Scan for the cell matching the given text and deliver its [X, Y] coordinate at center. 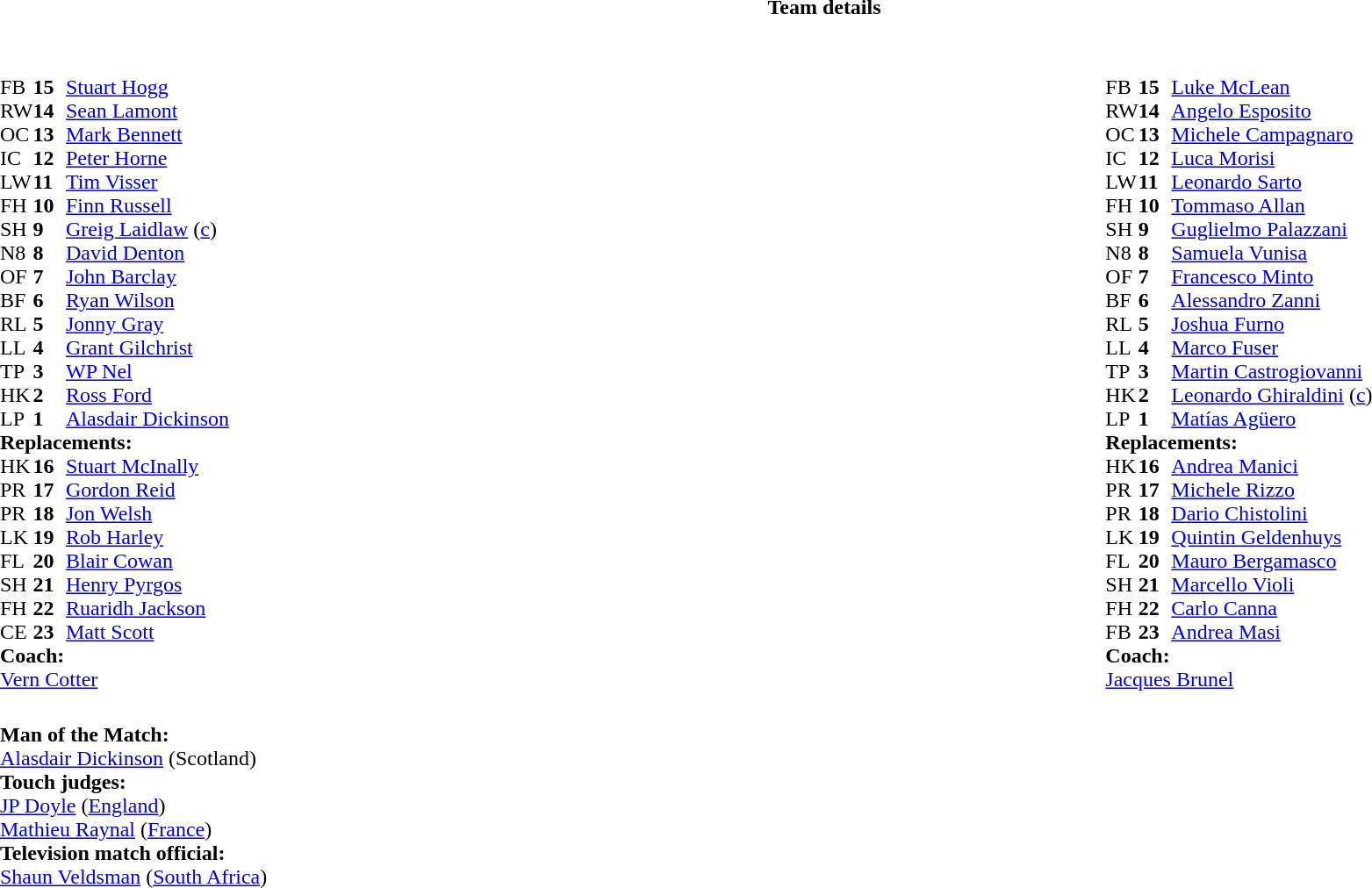
Alessandro Zanni [1271, 300]
Greig Laidlaw (c) [147, 230]
Leonardo Sarto [1271, 183]
Leonardo Ghiraldini (c) [1271, 395]
John Barclay [147, 277]
Tommaso Allan [1271, 205]
Finn Russell [147, 205]
Quintin Geldenhuys [1271, 537]
Matías Agüero [1271, 419]
Gordon Reid [147, 490]
Rob Harley [147, 537]
Angelo Esposito [1271, 111]
Michele Campagnaro [1271, 135]
Jon Welsh [147, 514]
Matt Scott [147, 632]
Ryan Wilson [147, 300]
WP Nel [147, 372]
Samuela Vunisa [1271, 253]
Joshua Furno [1271, 325]
Luke McLean [1271, 88]
Andrea Masi [1271, 632]
Andrea Manici [1271, 467]
Grant Gilchrist [147, 347]
Blair Cowan [147, 562]
Stuart Hogg [147, 88]
Stuart McInally [147, 467]
Ross Ford [147, 395]
Peter Horne [147, 158]
Michele Rizzo [1271, 490]
Marcello Violi [1271, 584]
Francesco Minto [1271, 277]
Sean Lamont [147, 111]
David Denton [147, 253]
Mark Bennett [147, 135]
Jonny Gray [147, 325]
Ruaridh Jackson [147, 609]
Carlo Canna [1271, 609]
Vern Cotter [114, 679]
Dario Chistolini [1271, 514]
Guglielmo Palazzani [1271, 230]
Jacques Brunel [1239, 679]
CE [17, 632]
Mauro Bergamasco [1271, 562]
Tim Visser [147, 183]
Marco Fuser [1271, 347]
Alasdair Dickinson [147, 419]
Luca Morisi [1271, 158]
Martin Castrogiovanni [1271, 372]
Henry Pyrgos [147, 584]
